Extract the (X, Y) coordinate from the center of the cell holding the provided text.  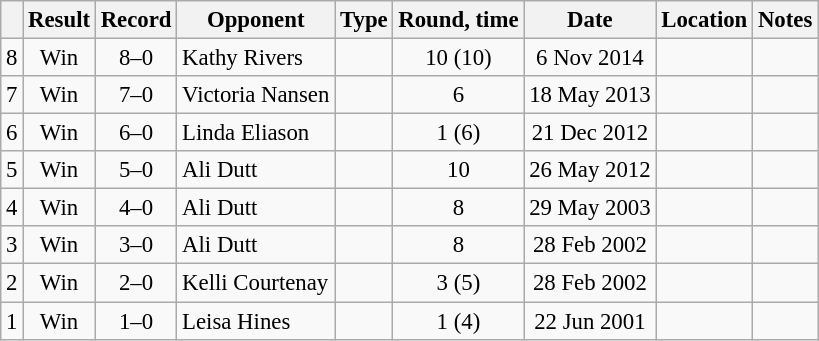
26 May 2012 (590, 170)
1 (6) (458, 133)
Kathy Rivers (256, 58)
Notes (786, 20)
7–0 (136, 95)
3–0 (136, 245)
8–0 (136, 58)
2–0 (136, 283)
4 (12, 208)
1 (4) (458, 321)
5 (12, 170)
1 (12, 321)
10 (10) (458, 58)
Date (590, 20)
Round, time (458, 20)
18 May 2013 (590, 95)
Location (704, 20)
4–0 (136, 208)
3 (12, 245)
Leisa Hines (256, 321)
7 (12, 95)
2 (12, 283)
22 Jun 2001 (590, 321)
Linda Eliason (256, 133)
6–0 (136, 133)
10 (458, 170)
3 (5) (458, 283)
6 Nov 2014 (590, 58)
21 Dec 2012 (590, 133)
Kelli Courtenay (256, 283)
5–0 (136, 170)
Record (136, 20)
Type (364, 20)
Result (60, 20)
1–0 (136, 321)
29 May 2003 (590, 208)
Victoria Nansen (256, 95)
Opponent (256, 20)
